Capture the cell that displays the provided text and extract its (X, Y) central coordinate. 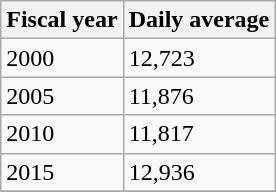
11,817 (199, 134)
12,723 (199, 58)
2015 (62, 172)
11,876 (199, 96)
Daily average (199, 20)
Fiscal year (62, 20)
2000 (62, 58)
2010 (62, 134)
2005 (62, 96)
12,936 (199, 172)
